Extract the (X, Y) coordinate from the center of the cell holding the provided text.  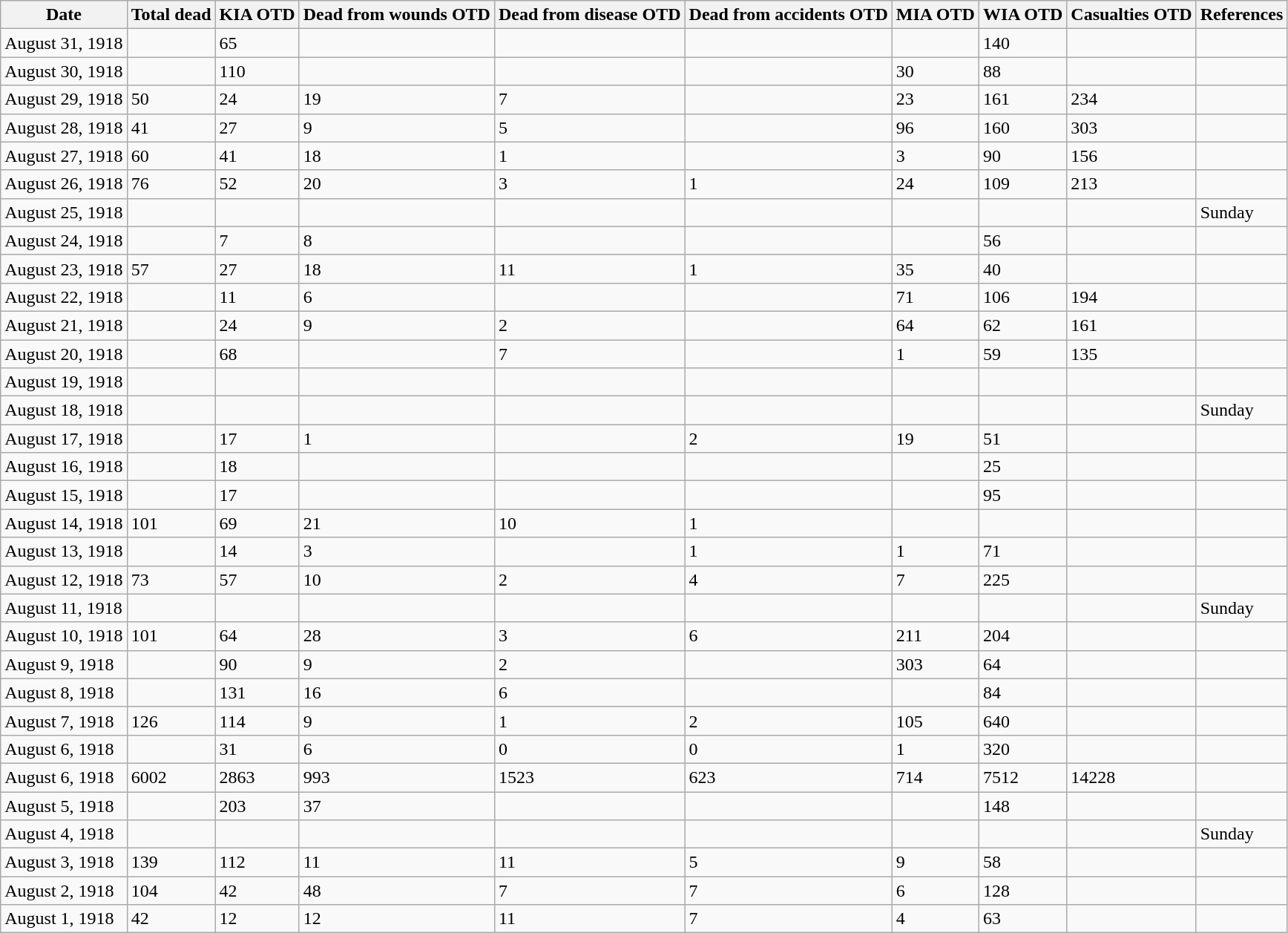
56 (1022, 240)
128 (1022, 891)
114 (257, 721)
August 31, 1918 (64, 43)
August 4, 1918 (64, 834)
1523 (589, 777)
623 (788, 777)
August 13, 1918 (64, 551)
211 (935, 636)
135 (1131, 354)
23 (935, 99)
714 (935, 777)
August 17, 1918 (64, 439)
139 (171, 862)
August 11, 1918 (64, 608)
204 (1022, 636)
131 (257, 693)
August 28, 1918 (64, 128)
August 5, 1918 (64, 805)
320 (1022, 749)
Date (64, 15)
14 (257, 551)
August 9, 1918 (64, 664)
Dead from disease OTD (589, 15)
August 12, 1918 (64, 580)
KIA OTD (257, 15)
August 30, 1918 (64, 71)
96 (935, 128)
51 (1022, 439)
August 19, 1918 (64, 382)
110 (257, 71)
126 (171, 721)
14228 (1131, 777)
69 (257, 523)
73 (171, 580)
84 (1022, 693)
August 20, 1918 (64, 354)
August 21, 1918 (64, 325)
140 (1022, 43)
August 24, 1918 (64, 240)
28 (396, 636)
148 (1022, 805)
35 (935, 269)
60 (171, 156)
109 (1022, 184)
58 (1022, 862)
6002 (171, 777)
Dead from wounds OTD (396, 15)
MIA OTD (935, 15)
7512 (1022, 777)
31 (257, 749)
160 (1022, 128)
References (1242, 15)
August 22, 1918 (64, 297)
25 (1022, 467)
2863 (257, 777)
65 (257, 43)
30 (935, 71)
WIA OTD (1022, 15)
August 10, 1918 (64, 636)
106 (1022, 297)
August 8, 1918 (64, 693)
194 (1131, 297)
105 (935, 721)
August 18, 1918 (64, 410)
88 (1022, 71)
August 25, 1918 (64, 212)
104 (171, 891)
213 (1131, 184)
640 (1022, 721)
50 (171, 99)
August 26, 1918 (64, 184)
203 (257, 805)
August 1, 1918 (64, 919)
Dead from accidents OTD (788, 15)
August 3, 1918 (64, 862)
40 (1022, 269)
76 (171, 184)
Casualties OTD (1131, 15)
8 (396, 240)
August 16, 1918 (64, 467)
August 27, 1918 (64, 156)
August 29, 1918 (64, 99)
156 (1131, 156)
63 (1022, 919)
225 (1022, 580)
20 (396, 184)
48 (396, 891)
112 (257, 862)
37 (396, 805)
234 (1131, 99)
August 23, 1918 (64, 269)
August 2, 1918 (64, 891)
16 (396, 693)
Total dead (171, 15)
62 (1022, 325)
68 (257, 354)
95 (1022, 495)
August 14, 1918 (64, 523)
52 (257, 184)
August 7, 1918 (64, 721)
993 (396, 777)
21 (396, 523)
59 (1022, 354)
August 15, 1918 (64, 495)
